Extract the [X, Y] coordinate from the center of the cell holding the provided text.  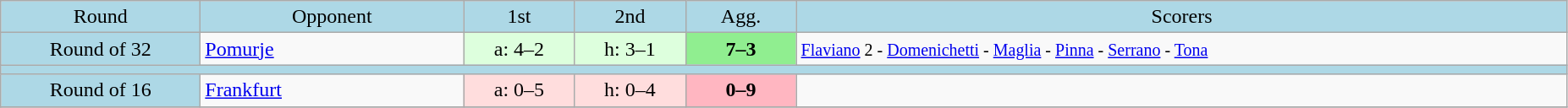
1st [520, 17]
Round of 32 [101, 49]
Round of 16 [101, 90]
Opponent [332, 17]
h: 3–1 [630, 49]
0–9 [741, 90]
Flaviano 2 - Domenichetti - Maglia - Pinna - Serrano - Tona [1181, 49]
Round [101, 17]
a: 4–2 [520, 49]
Frankfurt [332, 90]
Agg. [741, 17]
h: 0–4 [630, 90]
Scorers [1181, 17]
2nd [630, 17]
a: 0–5 [520, 90]
Pomurje [332, 49]
7–3 [741, 49]
